Provide the [X, Y] coordinate of the cell's center where the given text is located.  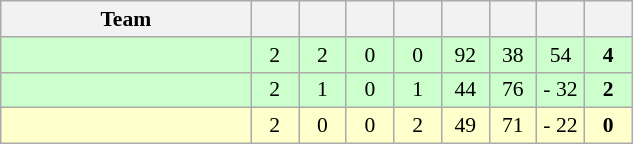
76 [513, 90]
92 [465, 55]
- 22 [561, 126]
54 [561, 55]
38 [513, 55]
71 [513, 126]
49 [465, 126]
- 32 [561, 90]
44 [465, 90]
4 [608, 55]
Team [126, 19]
